Capture the cell that displays the provided text and extract its [X, Y] central coordinate. 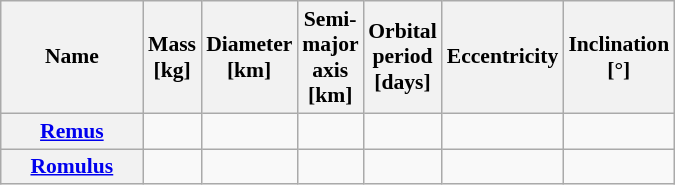
Orbital period [days] [402, 57]
Semi-major axis [km] [330, 57]
Eccentricity [503, 57]
Inclination [°] [618, 57]
Remus [72, 131]
Mass [kg] [172, 57]
Diameter [km] [249, 57]
Name [72, 57]
Romulus [72, 167]
